Scan for the cell matching the given text and deliver its (X, Y) coordinate at center. 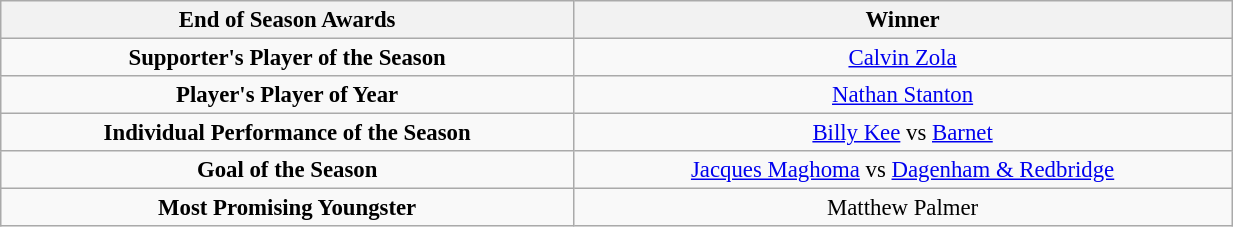
Player's Player of Year (288, 95)
Nathan Stanton (903, 95)
Individual Performance of the Season (288, 133)
Goal of the Season (288, 170)
Calvin Zola (903, 58)
Jacques Maghoma vs Dagenham & Redbridge (903, 170)
Matthew Palmer (903, 208)
Most Promising Youngster (288, 208)
Winner (903, 20)
Supporter's Player of the Season (288, 58)
Billy Kee vs Barnet (903, 133)
End of Season Awards (288, 20)
